Find where the given text appears and provide that cell's center as (x, y) coordinate. 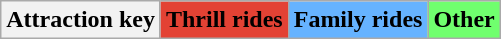
Other (464, 20)
Thrill rides (224, 20)
Family rides (358, 20)
Attraction key (81, 20)
